From the cell containing the given text, extract its center point as (X, Y) coordinate. 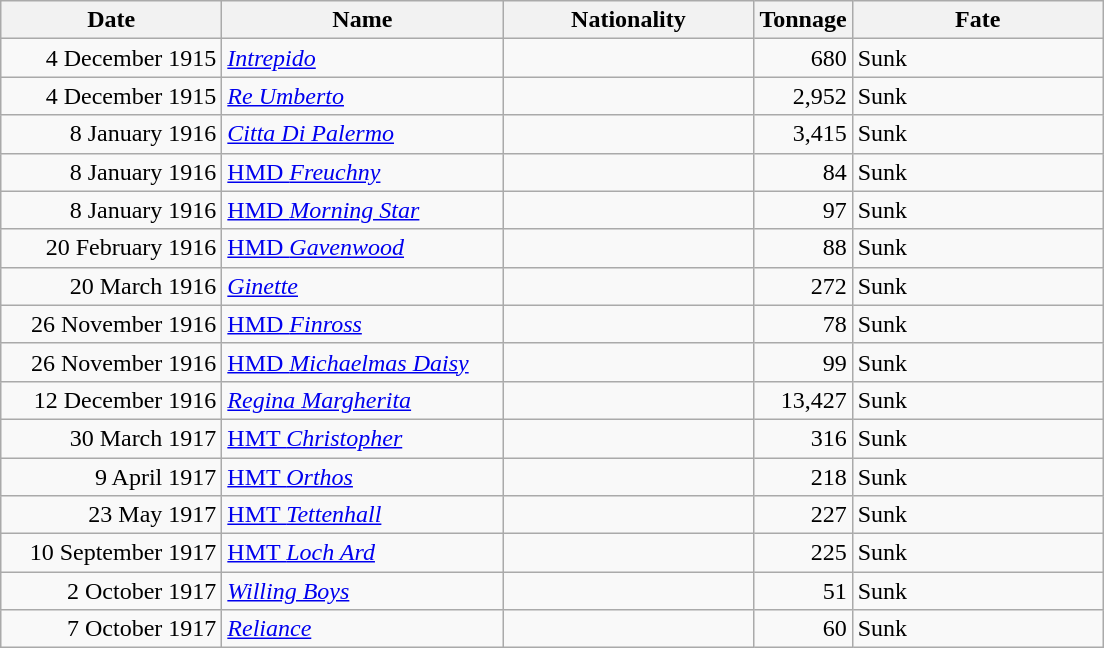
HMT Tettenhall (362, 515)
HMD Finross (362, 324)
Intrepido (362, 58)
13,427 (803, 400)
Fate (978, 20)
7 October 1917 (112, 629)
88 (803, 248)
HMD Morning Star (362, 210)
23 May 1917 (112, 515)
60 (803, 629)
680 (803, 58)
HMD Gavenwood (362, 248)
Regina Margherita (362, 400)
Ginette (362, 286)
97 (803, 210)
20 February 1916 (112, 248)
9 April 1917 (112, 477)
20 March 1916 (112, 286)
Nationality (628, 20)
272 (803, 286)
Reliance (362, 629)
2,952 (803, 96)
225 (803, 553)
51 (803, 591)
84 (803, 172)
HMT Christopher (362, 438)
Date (112, 20)
Tonnage (803, 20)
12 December 1916 (112, 400)
99 (803, 362)
78 (803, 324)
3,415 (803, 134)
10 September 1917 (112, 553)
HMD Michaelmas Daisy (362, 362)
HMT Orthos (362, 477)
HMT Loch Ard (362, 553)
Willing Boys (362, 591)
Citta Di Palermo (362, 134)
Name (362, 20)
30 March 1917 (112, 438)
218 (803, 477)
316 (803, 438)
227 (803, 515)
2 October 1917 (112, 591)
HMD Freuchny (362, 172)
Re Umberto (362, 96)
